Return (x, y) of the center of cell containing provided text 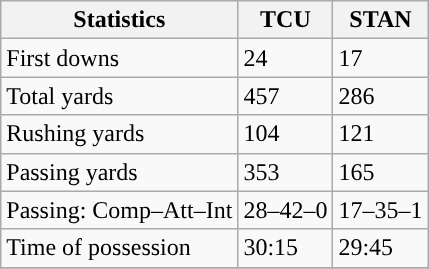
Passing yards (120, 172)
Total yards (120, 96)
165 (380, 172)
104 (286, 134)
Passing: Comp–Att–Int (120, 210)
17–35–1 (380, 210)
457 (286, 96)
353 (286, 172)
24 (286, 58)
29:45 (380, 248)
30:15 (286, 248)
First downs (120, 58)
17 (380, 58)
TCU (286, 20)
121 (380, 134)
286 (380, 96)
Rushing yards (120, 134)
Time of possession (120, 248)
28–42–0 (286, 210)
Statistics (120, 20)
STAN (380, 20)
